Find where the given text appears and provide that cell's center as [x, y] coordinate. 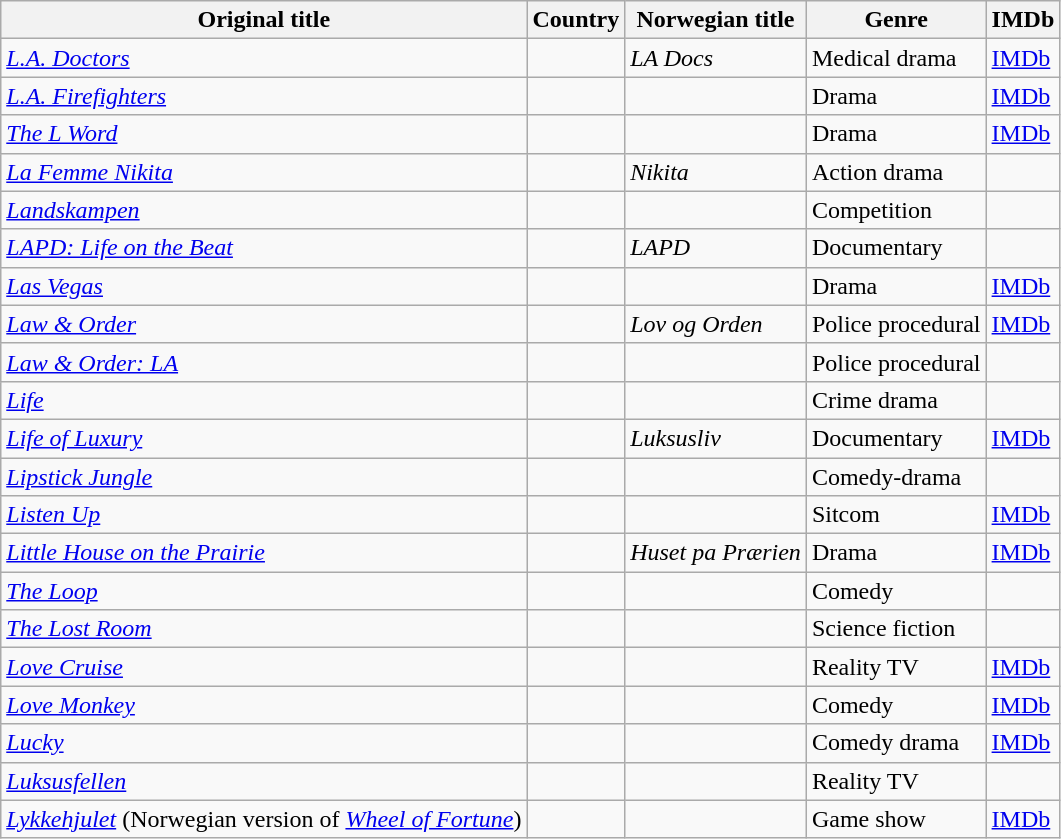
Competition [896, 210]
Love Monkey [264, 705]
Country [576, 20]
Listen Up [264, 515]
Comedy drama [896, 743]
Love Cruise [264, 667]
Law & Order [264, 324]
Nikita [716, 172]
L.A. Doctors [264, 58]
Genre [896, 20]
LAPD: Life on the Beat [264, 248]
LAPD [716, 248]
Luksusliv [716, 438]
Comedy-drama [896, 477]
The L Word [264, 134]
Game show [896, 819]
Action drama [896, 172]
Life [264, 400]
The Lost Room [264, 629]
Life of Luxury [264, 438]
Norwegian title [716, 20]
Luksusfellen [264, 781]
Lipstick Jungle [264, 477]
The Loop [264, 591]
Huset pa Prærien [716, 553]
Lov og Orden [716, 324]
Landskampen [264, 210]
L.A. Firefighters [264, 96]
Medical drama [896, 58]
Lykkehjulet (Norwegian version of Wheel of Fortune) [264, 819]
Sitcom [896, 515]
Science fiction [896, 629]
Las Vegas [264, 286]
Lucky [264, 743]
Law & Order: LA [264, 362]
Little House on the Prairie [264, 553]
LA Docs [716, 58]
Crime drama [896, 400]
Original title [264, 20]
La Femme Nikita [264, 172]
